Pinpoint the cell where the given text exists, returning its [X, Y] midpoint coordinate. 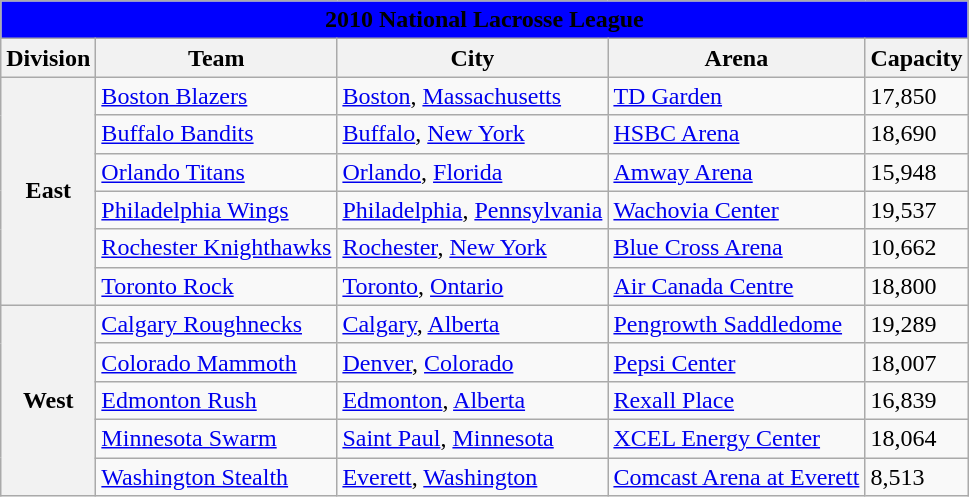
Blue Cross Arena [736, 248]
Minnesota Swarm [216, 438]
Philadelphia, Pennsylvania [472, 210]
Division [48, 58]
Philadelphia Wings [216, 210]
Orlando Titans [216, 172]
XCEL Energy Center [736, 438]
Edmonton Rush [216, 400]
Pepsi Center [736, 362]
City [472, 58]
Calgary, Alberta [472, 324]
Comcast Arena at Everett [736, 477]
Orlando, Florida [472, 172]
Wachovia Center [736, 210]
HSBC Arena [736, 134]
17,850 [916, 96]
8,513 [916, 477]
Boston, Massachusetts [472, 96]
Rochester Knighthawks [216, 248]
18,690 [916, 134]
Colorado Mammoth [216, 362]
Boston Blazers [216, 96]
Buffalo Bandits [216, 134]
Amway Arena [736, 172]
15,948 [916, 172]
TD Garden [736, 96]
10,662 [916, 248]
Rochester, New York [472, 248]
Team [216, 58]
19,537 [916, 210]
Toronto, Ontario [472, 286]
18,064 [916, 438]
Pengrowth Saddledome [736, 324]
16,839 [916, 400]
Air Canada Centre [736, 286]
Saint Paul, Minnesota [472, 438]
Arena [736, 58]
Denver, Colorado [472, 362]
Buffalo, New York [472, 134]
Capacity [916, 58]
East [48, 191]
Rexall Place [736, 400]
Everett, Washington [472, 477]
Washington Stealth [216, 477]
West [48, 400]
18,800 [916, 286]
2010 National Lacrosse League [484, 20]
18,007 [916, 362]
Toronto Rock [216, 286]
Edmonton, Alberta [472, 400]
19,289 [916, 324]
Calgary Roughnecks [216, 324]
